From the cell containing the given text, extract its center point as [X, Y] coordinate. 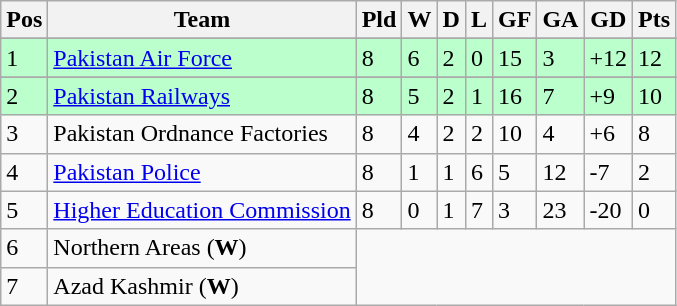
W [420, 20]
Northern Areas (W) [202, 248]
15 [514, 58]
Pakistan Ordnance Factories [202, 134]
Azad Kashmir (W) [202, 286]
-7 [608, 172]
Pakistan Police [202, 172]
L [478, 20]
-20 [608, 210]
Pakistan Air Force [202, 58]
Pos [24, 20]
GF [514, 20]
23 [560, 210]
16 [514, 96]
Higher Education Commission [202, 210]
+9 [608, 96]
GD [608, 20]
D [451, 20]
Team [202, 20]
+6 [608, 134]
GA [560, 20]
Pts [654, 20]
Pld [379, 20]
+12 [608, 58]
Pakistan Railways [202, 96]
